Locate the cell with the specified text and output its [x, y] center coordinate. 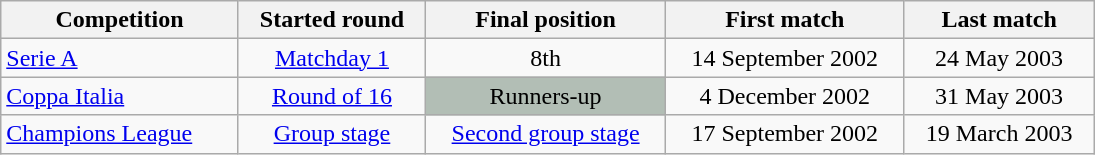
24 May 2003 [999, 58]
Champions League [120, 134]
8th [546, 58]
Competition [120, 20]
Serie A [120, 58]
Coppa Italia [120, 96]
First match [785, 20]
Round of 16 [332, 96]
Final position [546, 20]
14 September 2002 [785, 58]
Started round [332, 20]
Last match [999, 20]
Second group stage [546, 134]
31 May 2003 [999, 96]
4 December 2002 [785, 96]
Runners-up [546, 96]
17 September 2002 [785, 134]
Matchday 1 [332, 58]
19 March 2003 [999, 134]
Group stage [332, 134]
